Locate the cell with the specified text and output its [x, y] center coordinate. 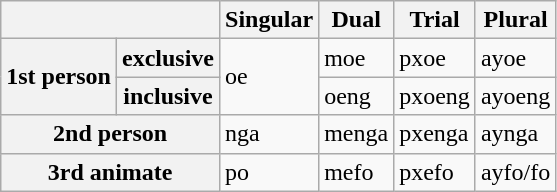
moe [356, 58]
Plural [515, 20]
oeng [356, 96]
3rd animate [110, 172]
pxoe [435, 58]
1st person [59, 77]
aynga [515, 134]
ayoe [515, 58]
Dual [356, 20]
pxoeng [435, 96]
pxenga [435, 134]
ayoeng [515, 96]
Singular [270, 20]
nga [270, 134]
oe [270, 77]
po [270, 172]
mefo [356, 172]
menga [356, 134]
Trial [435, 20]
2nd person [110, 134]
exclusive [168, 58]
ayfo/fo [515, 172]
inclusive [168, 96]
pxefo [435, 172]
